Locate the cell with the specified text and output its [X, Y] center coordinate. 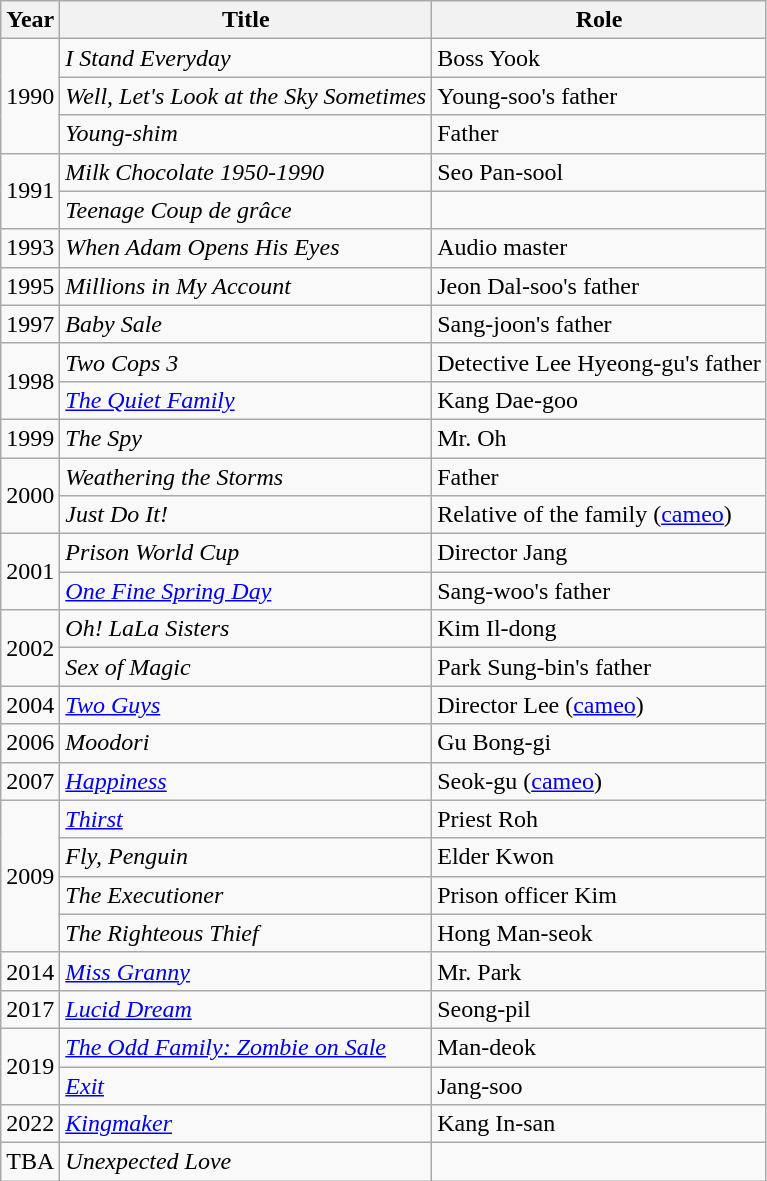
2017 [30, 1009]
1991 [30, 191]
Two Guys [246, 705]
Director Jang [600, 553]
Elder Kwon [600, 857]
Jeon Dal-soo's father [600, 286]
The Spy [246, 438]
The Executioner [246, 895]
Teenage Coup de grâce [246, 210]
1993 [30, 248]
Seo Pan-sool [600, 172]
When Adam Opens His Eyes [246, 248]
Fly, Penguin [246, 857]
Hong Man-seok [600, 933]
Happiness [246, 781]
1997 [30, 324]
Role [600, 20]
The Quiet Family [246, 400]
Seok-gu (cameo) [600, 781]
Moodori [246, 743]
Mr. Oh [600, 438]
Millions in My Account [246, 286]
Man-deok [600, 1047]
Baby Sale [246, 324]
One Fine Spring Day [246, 591]
Well, Let's Look at the Sky Sometimes [246, 96]
Young-soo's father [600, 96]
2006 [30, 743]
1990 [30, 96]
Relative of the family (cameo) [600, 515]
Mr. Park [600, 971]
The Righteous Thief [246, 933]
Gu Bong-gi [600, 743]
Priest Roh [600, 819]
Milk Chocolate 1950-1990 [246, 172]
Just Do It! [246, 515]
1995 [30, 286]
1999 [30, 438]
Seong-pil [600, 1009]
TBA [30, 1162]
The Odd Family: Zombie on Sale [246, 1047]
Boss Yook [600, 58]
Miss Granny [246, 971]
Prison World Cup [246, 553]
Sex of Magic [246, 667]
Year [30, 20]
Young-shim [246, 134]
Oh! LaLa Sisters [246, 629]
Unexpected Love [246, 1162]
Detective Lee Hyeong-gu's father [600, 362]
Director Lee (cameo) [600, 705]
Kang Dae-goo [600, 400]
Exit [246, 1085]
2009 [30, 876]
Kang In-san [600, 1124]
Audio master [600, 248]
Prison officer Kim [600, 895]
Weathering the Storms [246, 477]
2004 [30, 705]
2002 [30, 648]
2019 [30, 1066]
Jang-soo [600, 1085]
Kim Il-dong [600, 629]
Two Cops 3 [246, 362]
2000 [30, 496]
2001 [30, 572]
2007 [30, 781]
1998 [30, 381]
I Stand Everyday [246, 58]
Sang-joon's father [600, 324]
Thirst [246, 819]
Lucid Dream [246, 1009]
Kingmaker [246, 1124]
Sang-woo's father [600, 591]
Park Sung-bin's father [600, 667]
Title [246, 20]
2014 [30, 971]
2022 [30, 1124]
